Search for the cell housing the specified text and yield its [X, Y] center coordinate. 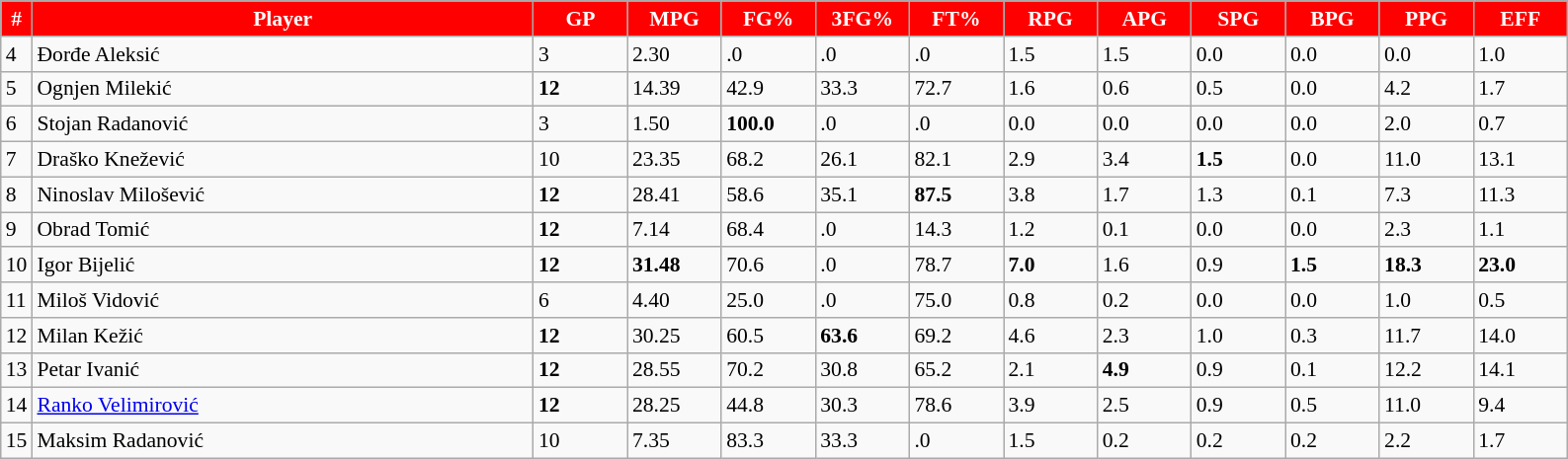
BPG [1332, 19]
# [17, 19]
2.9 [1051, 160]
30.8 [862, 370]
SPG [1239, 19]
14.1 [1520, 370]
0.3 [1332, 336]
70.2 [769, 370]
15 [17, 441]
68.2 [769, 160]
2.2 [1427, 441]
28.25 [674, 406]
87.5 [956, 194]
18.3 [1427, 266]
8 [17, 194]
PPG [1427, 19]
11.7 [1427, 336]
69.2 [956, 336]
2.5 [1144, 406]
Ninoslav Milošević [283, 194]
2.1 [1051, 370]
78.7 [956, 266]
82.1 [956, 160]
9.4 [1520, 406]
14.0 [1520, 336]
Petar Ivanić [283, 370]
Milan Kežić [283, 336]
11 [17, 300]
70.6 [769, 266]
4.6 [1051, 336]
28.41 [674, 194]
72.7 [956, 89]
Ranko Velimirović [283, 406]
23.0 [1520, 266]
Igor Bijelić [283, 266]
65.2 [956, 370]
7 [17, 160]
Maksim Radanović [283, 441]
30.3 [862, 406]
4.2 [1427, 89]
26.1 [862, 160]
MPG [674, 19]
7.0 [1051, 266]
RPG [1051, 19]
FT% [956, 19]
30.25 [674, 336]
7.14 [674, 230]
63.6 [862, 336]
3.4 [1144, 160]
1.50 [674, 124]
Miloš Vidović [283, 300]
0.7 [1520, 124]
14 [17, 406]
25.0 [769, 300]
3FG% [862, 19]
0.8 [1051, 300]
Ognjen Milekić [283, 89]
FG% [769, 19]
1.2 [1051, 230]
5 [17, 89]
Draško Knežević [283, 160]
3.9 [1051, 406]
13 [17, 370]
GP [581, 19]
2.0 [1427, 124]
1.3 [1239, 194]
100.0 [769, 124]
12.2 [1427, 370]
14.39 [674, 89]
44.8 [769, 406]
13.1 [1520, 160]
58.6 [769, 194]
75.0 [956, 300]
1.1 [1520, 230]
7.35 [674, 441]
42.9 [769, 89]
Player [283, 19]
60.5 [769, 336]
APG [1144, 19]
68.4 [769, 230]
2.30 [674, 54]
EFF [1520, 19]
Obrad Tomić [283, 230]
14.3 [956, 230]
Đorđe Aleksić [283, 54]
78.6 [956, 406]
11.3 [1520, 194]
3.8 [1051, 194]
9 [17, 230]
4.9 [1144, 370]
35.1 [862, 194]
4.40 [674, 300]
83.3 [769, 441]
31.48 [674, 266]
7.3 [1427, 194]
23.35 [674, 160]
28.55 [674, 370]
0.6 [1144, 89]
4 [17, 54]
Stojan Radanović [283, 124]
